Locate the cell with the specified text and output its [X, Y] center coordinate. 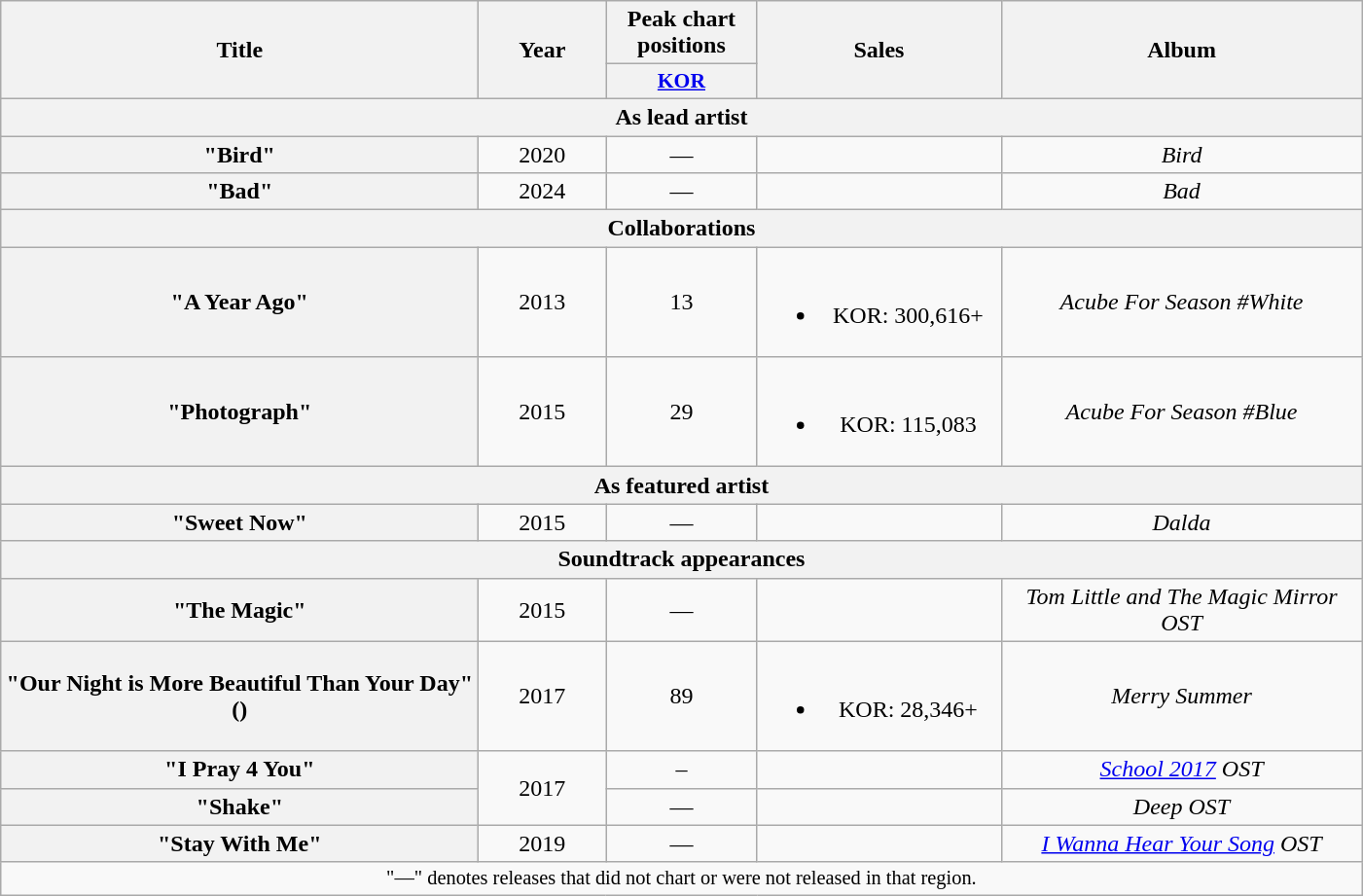
Acube For Season #Blue [1181, 412]
13 [681, 302]
"A Year Ago" [239, 302]
Dalda [1181, 522]
I Wanna Hear Your Song OST [1181, 843]
29 [681, 412]
"Our Night is More Beautiful Than Your Day"() [239, 697]
"Stay With Me" [239, 843]
As featured artist [681, 485]
Album [1181, 51]
"—" denotes releases that did not chart or were not released in that region. [681, 878]
KOR: 300,616+ [879, 302]
"Bird" [239, 155]
Year [543, 51]
Acube For Season #White [1181, 302]
Sales [879, 51]
2019 [543, 843]
– [681, 770]
KOR [681, 82]
2013 [543, 302]
2020 [543, 155]
KOR: 115,083 [879, 412]
Merry Summer [1181, 697]
"Photograph" [239, 412]
Bad [1181, 192]
"The Magic" [239, 609]
School 2017 OST [1181, 770]
2024 [543, 192]
Soundtrack appearances [681, 559]
KOR: 28,346+ [879, 697]
Peak chart positions [681, 33]
As lead artist [681, 117]
"Sweet Now" [239, 522]
"Shake" [239, 806]
Title [239, 51]
Collaborations [681, 229]
89 [681, 697]
Tom Little and The Magic Mirror OST [1181, 609]
Deep OST [1181, 806]
"Bad" [239, 192]
Bird [1181, 155]
"I Pray 4 You" [239, 770]
